Scan for the cell matching the given text and deliver its (x, y) coordinate at center. 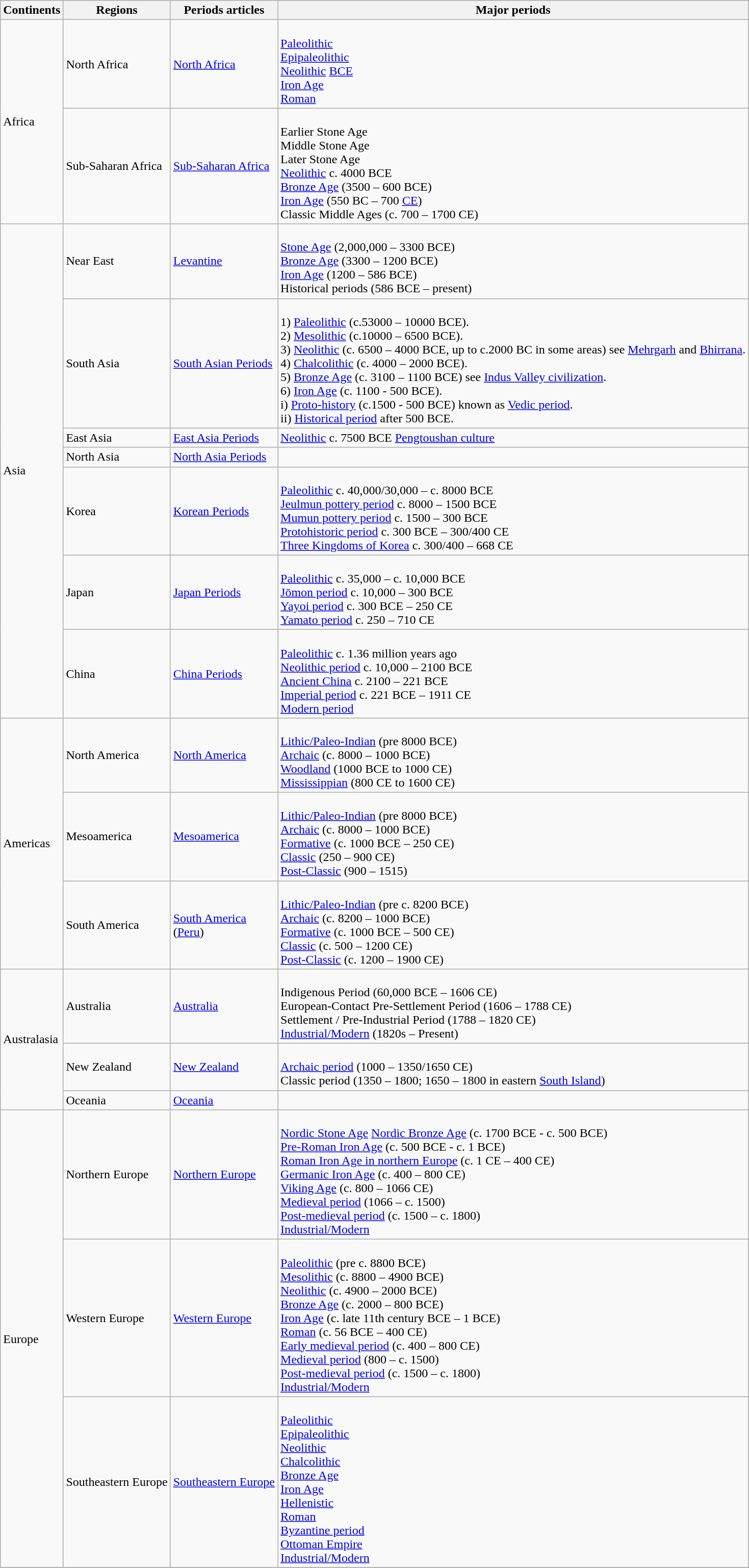
Asia (32, 471)
North Asia (117, 457)
Archaic period (1000 – 1350/1650 CE) Classic period (1350 – 1800; 1650 – 1800 in eastern South Island) (513, 1067)
Africa (32, 122)
South Asian Periods (224, 363)
Stone Age (2,000,000 – 3300 BCE) Bronze Age (3300 – 1200 BCE) Iron Age (1200 – 586 BCE) Historical periods (586 BCE – present) (513, 261)
East Asia (117, 438)
North Asia Periods (224, 457)
Major periods (513, 10)
Korean Periods (224, 511)
Paleolithic Epipaleolithic Neolithic BCE Iron Age Roman (513, 64)
South Asia (117, 363)
Levantine (224, 261)
Continents (32, 10)
Australasia (32, 1040)
Europe (32, 1338)
Paleolithic c. 35,000 – c. 10,000 BCE Jōmon period c. 10,000 – 300 BCE Yayoi period c. 300 BCE – 250 CE Yamato period c. 250 – 710 CE (513, 592)
Periods articles (224, 10)
Paleolithic Epipaleolithic Neolithic Chalcolithic Bronze Age Iron Age Hellenistic Roman Byzantine period Ottoman Empire Industrial/Modern (513, 1482)
Lithic/Paleo-Indian (pre 8000 BCE) Archaic (c. 8000 – 1000 BCE) Woodland (1000 BCE to 1000 CE) Mississippian (800 CE to 1600 CE) (513, 755)
Neolithic c. 7500 BCE Pengtoushan culture (513, 438)
Near East (117, 261)
China (117, 673)
Korea (117, 511)
South America (117, 924)
Japan Periods (224, 592)
Americas (32, 843)
Regions (117, 10)
China Periods (224, 673)
Lithic/Paleo-Indian (pre 8000 BCE) Archaic (c. 8000 – 1000 BCE) Formative (c. 1000 BCE – 250 CE) Classic (250 – 900 CE) Post-Classic (900 – 1515) (513, 837)
South America (Peru) (224, 924)
Japan (117, 592)
East Asia Periods (224, 438)
